Scan for the cell matching the given text and deliver its (x, y) coordinate at center. 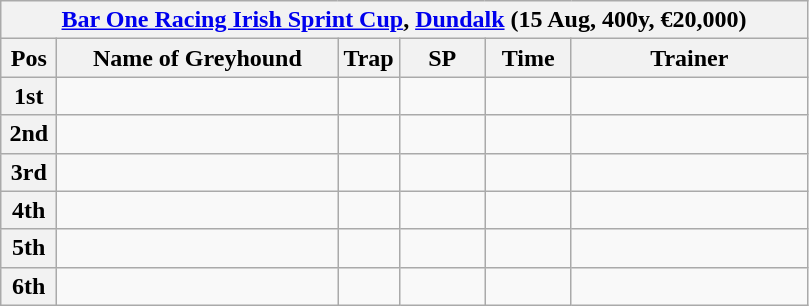
6th (29, 286)
4th (29, 210)
5th (29, 248)
2nd (29, 134)
1st (29, 96)
Time (528, 58)
Trainer (689, 58)
Name of Greyhound (198, 58)
Pos (29, 58)
Bar One Racing Irish Sprint Cup, Dundalk (15 Aug, 400y, €20,000) (404, 20)
SP (442, 58)
Trap (368, 58)
3rd (29, 172)
